Locate the cell with the specified text and output its (X, Y) center coordinate. 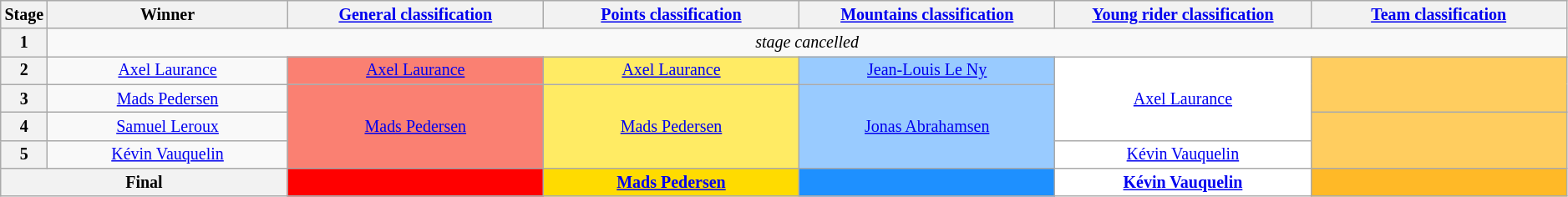
Winner (167, 15)
Stage (24, 15)
Team classification (1439, 15)
Jean-Louis Le Ny (927, 70)
Final (144, 182)
Points classification (671, 15)
Samuel Leroux (167, 127)
stage cancelled (807, 43)
Young rider classification (1183, 15)
3 (24, 98)
4 (24, 127)
Jonas Abrahamsen (927, 126)
2 (24, 70)
General classification (415, 15)
Mountains classification (927, 15)
5 (24, 154)
1 (24, 43)
